Find where the given text appears and provide that cell's center as (X, Y) coordinate. 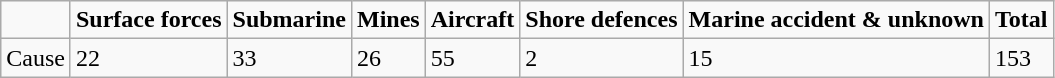
Mines (388, 20)
Total (1021, 20)
Aircraft (472, 20)
22 (148, 58)
15 (836, 58)
Cause (36, 58)
26 (388, 58)
153 (1021, 58)
Submarine (289, 20)
33 (289, 58)
Shore defences (602, 20)
55 (472, 58)
2 (602, 58)
Surface forces (148, 20)
Marine accident & unknown (836, 20)
